Capture the cell that displays the provided text and extract its [X, Y] central coordinate. 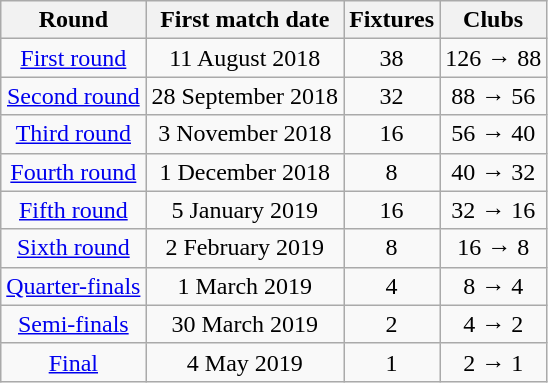
4 [392, 286]
88 → 56 [494, 96]
32 [392, 96]
30 March 2019 [245, 324]
2 February 2019 [245, 248]
56 → 40 [494, 134]
28 September 2018 [245, 96]
Second round [74, 96]
5 January 2019 [245, 210]
38 [392, 58]
Third round [74, 134]
11 August 2018 [245, 58]
Quarter-finals [74, 286]
Sixth round [74, 248]
3 November 2018 [245, 134]
Fifth round [74, 210]
Final [74, 362]
Clubs [494, 20]
126 → 88 [494, 58]
Semi-finals [74, 324]
1 March 2019 [245, 286]
First match date [245, 20]
2 [392, 324]
8 → 4 [494, 286]
1 [392, 362]
32 → 16 [494, 210]
2 → 1 [494, 362]
16 → 8 [494, 248]
4 May 2019 [245, 362]
Round [74, 20]
1 December 2018 [245, 172]
Fixtures [392, 20]
Fourth round [74, 172]
4 → 2 [494, 324]
First round [74, 58]
40 → 32 [494, 172]
